Determine the (X, Y) coordinate at the center of the cell enclosing the given text.  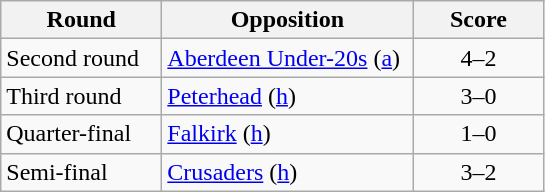
Quarter-final (82, 134)
3–2 (478, 172)
Falkirk (h) (288, 134)
Third round (82, 96)
Second round (82, 58)
Aberdeen Under-20s (a) (288, 58)
1–0 (478, 134)
Crusaders (h) (288, 172)
Semi-final (82, 172)
Opposition (288, 20)
4–2 (478, 58)
Round (82, 20)
3–0 (478, 96)
Score (478, 20)
Peterhead (h) (288, 96)
